Return (X, Y) of the center of cell containing provided text 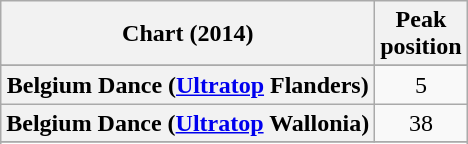
5 (421, 85)
Peakposition (421, 34)
Belgium Dance (Ultratop Wallonia) (188, 123)
Belgium Dance (Ultratop Flanders) (188, 85)
Chart (2014) (188, 34)
38 (421, 123)
